Pinpoint the cell where the given text exists, returning its (x, y) midpoint coordinate. 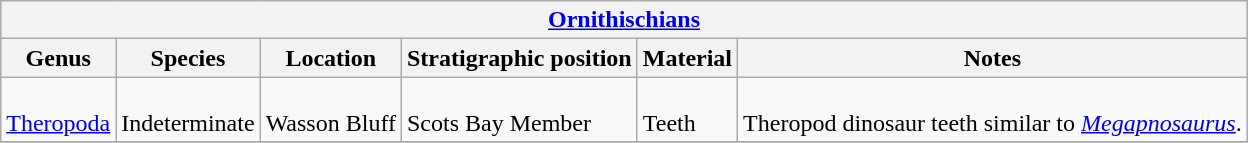
Theropoda (58, 110)
Location (330, 58)
Indeterminate (188, 110)
Theropod dinosaur teeth similar to Megapnosaurus. (993, 110)
Stratigraphic position (519, 58)
Material (687, 58)
Notes (993, 58)
Teeth (687, 110)
Ornithischians (624, 20)
Species (188, 58)
Genus (58, 58)
Wasson Bluff (330, 110)
Scots Bay Member (519, 110)
